Pinpoint the cell where the given text exists, returning its [x, y] midpoint coordinate. 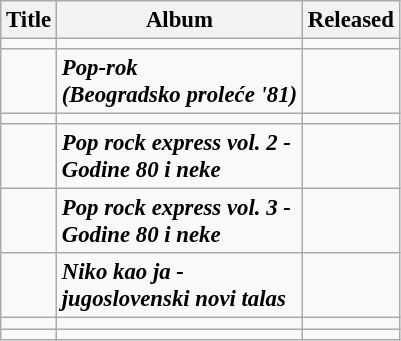
Pop rock express vol. 3 - Godine 80 i neke [179, 222]
Album [179, 20]
Niko kao ja - jugoslovenski novi talas [179, 286]
Released [350, 20]
Title [29, 20]
Pop rock express vol. 2 - Godine 80 i neke [179, 156]
Pop-rok (Beogradsko proleće '81) [179, 82]
